Detect which cell encompasses the target text, then output its (X, Y) center coordinate. 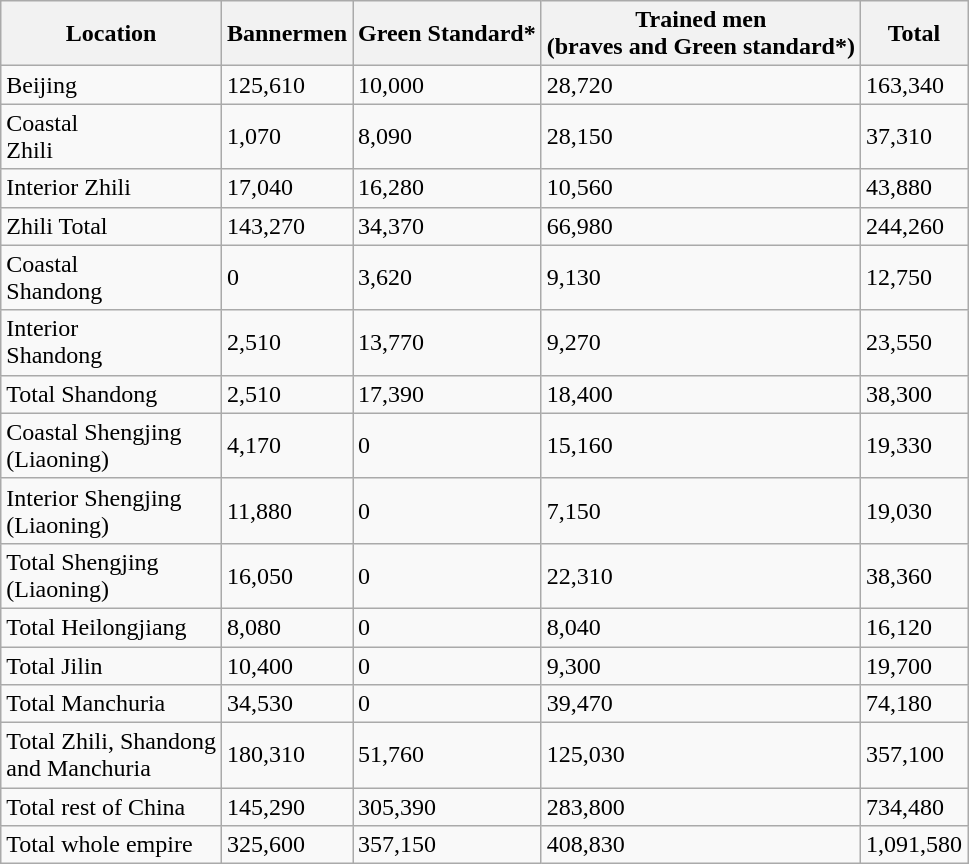
163,340 (914, 85)
244,260 (914, 226)
Location (112, 34)
34,530 (286, 704)
Zhili Total (112, 226)
10,560 (700, 188)
Interior Shengjing(Liaoning) (112, 510)
CoastalZhili (112, 136)
357,100 (914, 756)
8,090 (448, 136)
15,160 (700, 446)
Bannermen (286, 34)
1,091,580 (914, 845)
66,980 (700, 226)
125,610 (286, 85)
37,310 (914, 136)
Total (914, 34)
18,400 (700, 394)
19,030 (914, 510)
16,280 (448, 188)
Total Zhili, Shandongand Manchuria (112, 756)
145,290 (286, 807)
10,400 (286, 665)
11,880 (286, 510)
12,750 (914, 278)
19,700 (914, 665)
Trained men(braves and Green standard*) (700, 34)
283,800 (700, 807)
4,170 (286, 446)
325,600 (286, 845)
9,130 (700, 278)
1,070 (286, 136)
305,390 (448, 807)
Total whole empire (112, 845)
125,030 (700, 756)
17,040 (286, 188)
3,620 (448, 278)
9,300 (700, 665)
13,770 (448, 342)
9,270 (700, 342)
74,180 (914, 704)
CoastalShandong (112, 278)
8,080 (286, 627)
Beijing (112, 85)
16,050 (286, 576)
28,150 (700, 136)
38,360 (914, 576)
22,310 (700, 576)
17,390 (448, 394)
28,720 (700, 85)
Coastal Shengjing(Liaoning) (112, 446)
10,000 (448, 85)
Total Heilongjiang (112, 627)
Total Manchuria (112, 704)
43,880 (914, 188)
Green Standard* (448, 34)
Interior Zhili (112, 188)
408,830 (700, 845)
InteriorShandong (112, 342)
51,760 (448, 756)
23,550 (914, 342)
38,300 (914, 394)
734,480 (914, 807)
Total Shandong (112, 394)
19,330 (914, 446)
Total Jilin (112, 665)
357,150 (448, 845)
8,040 (700, 627)
143,270 (286, 226)
180,310 (286, 756)
Total Shengjing(Liaoning) (112, 576)
16,120 (914, 627)
7,150 (700, 510)
34,370 (448, 226)
Total rest of China (112, 807)
39,470 (700, 704)
